Return [X, Y] of the center of cell containing provided text 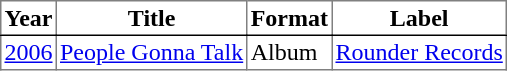
Title [152, 18]
Format [290, 18]
Album [290, 52]
Rounder Records [420, 52]
Label [420, 18]
Year [29, 18]
People Gonna Talk [152, 52]
2006 [29, 52]
